Detect which cell encompasses the target text, then output its (x, y) center coordinate. 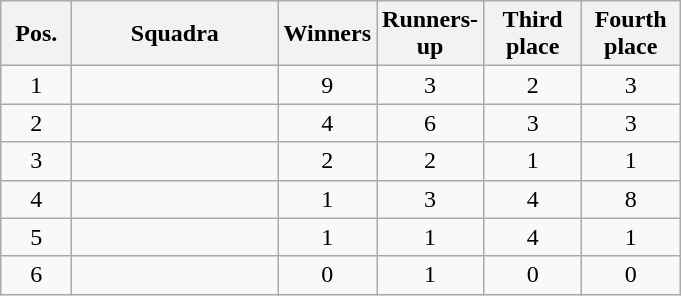
Pos. (36, 34)
Runners-up (430, 34)
9 (328, 85)
Winners (328, 34)
8 (631, 199)
Fourth place (631, 34)
Third place (533, 34)
Squadra (175, 34)
5 (36, 237)
